From the cell containing the given text, extract its center point as (x, y) coordinate. 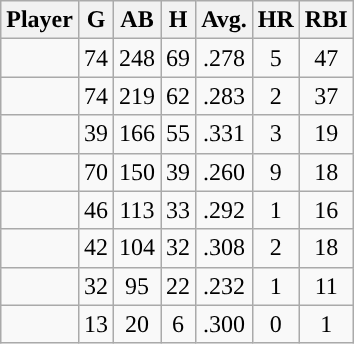
70 (96, 172)
RBI (326, 20)
0 (276, 324)
3 (276, 134)
42 (96, 248)
9 (276, 172)
219 (138, 96)
95 (138, 286)
113 (138, 210)
H (178, 20)
Avg. (224, 20)
20 (138, 324)
.232 (224, 286)
16 (326, 210)
69 (178, 58)
33 (178, 210)
62 (178, 96)
6 (178, 324)
.300 (224, 324)
19 (326, 134)
150 (138, 172)
13 (96, 324)
.308 (224, 248)
22 (178, 286)
46 (96, 210)
.331 (224, 134)
G (96, 20)
.260 (224, 172)
AB (138, 20)
.278 (224, 58)
Player (40, 20)
.292 (224, 210)
166 (138, 134)
.283 (224, 96)
55 (178, 134)
11 (326, 286)
47 (326, 58)
37 (326, 96)
104 (138, 248)
5 (276, 58)
HR (276, 20)
248 (138, 58)
